Detect which cell encompasses the target text, then output its (x, y) center coordinate. 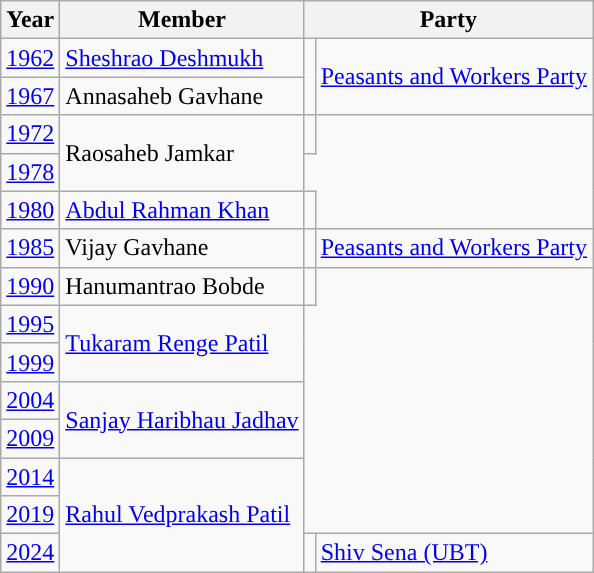
1985 (30, 248)
1978 (30, 172)
Tukaram Renge Patil (182, 343)
2014 (30, 477)
2019 (30, 515)
1999 (30, 362)
2004 (30, 400)
Vijay Gavhane (182, 248)
Raosaheb Jamkar (182, 153)
Rahul Vedprakash Patil (182, 515)
Hanumantrao Bobde (182, 286)
Sanjay Haribhau Jadhav (182, 419)
Member (182, 20)
1967 (30, 96)
Year (30, 20)
Abdul Rahman Khan (182, 210)
1980 (30, 210)
1972 (30, 134)
1990 (30, 286)
2009 (30, 438)
1995 (30, 324)
1962 (30, 58)
Annasaheb Gavhane (182, 96)
2024 (30, 553)
Sheshrao Deshmukh (182, 58)
Shiv Sena (UBT) (454, 553)
Party (448, 20)
